Output the [x, y] coordinate of the center of the cell containing the given text.  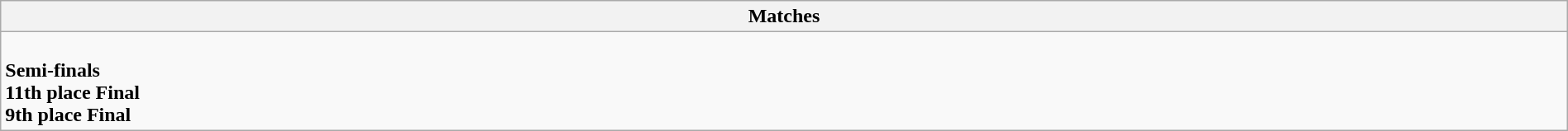
Semi-finals 11th place Final 9th place Final [784, 81]
Matches [784, 16]
